Capture the cell that displays the provided text and extract its (x, y) central coordinate. 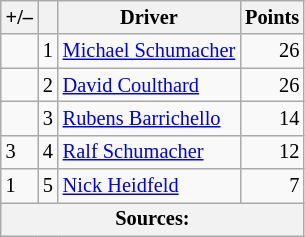
5 (48, 186)
Rubens Barrichello (149, 118)
Points (272, 17)
+/– (20, 17)
Driver (149, 17)
Ralf Schumacher (149, 152)
Nick Heidfeld (149, 186)
14 (272, 118)
Michael Schumacher (149, 51)
Sources: (152, 219)
12 (272, 152)
2 (48, 85)
7 (272, 186)
4 (48, 152)
David Coulthard (149, 85)
